Provide the (x, y) coordinate of the cell's center where the given text is located.  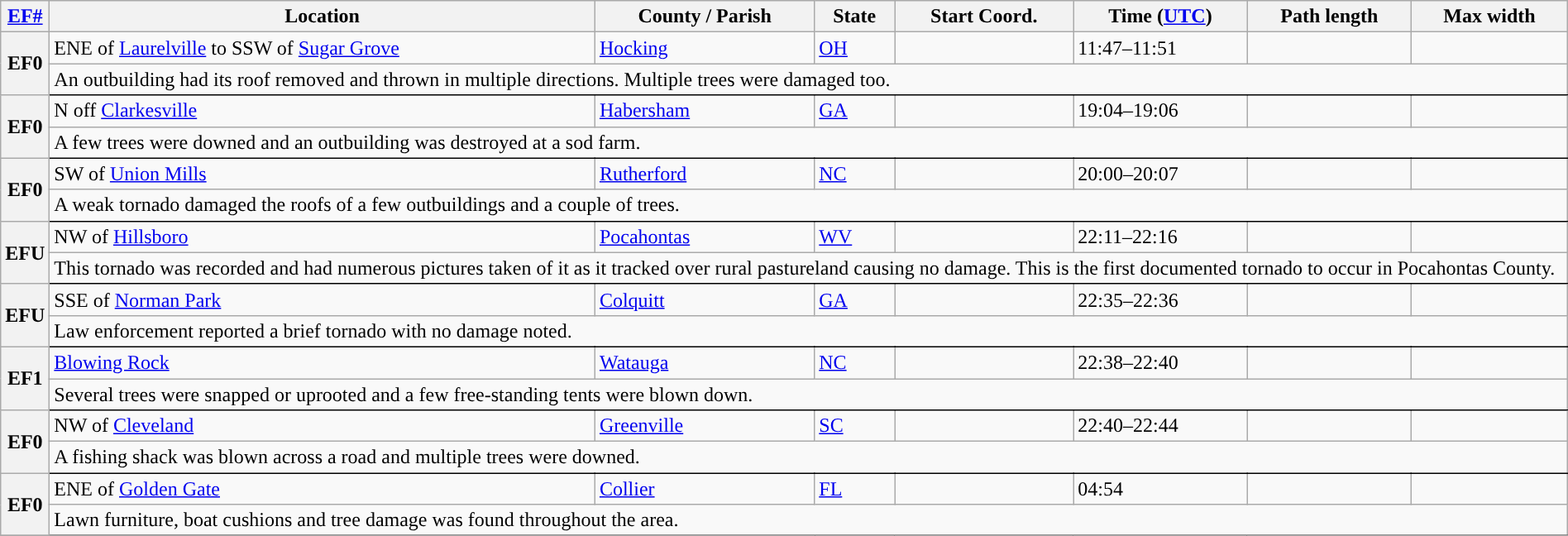
22:38–22:40 (1160, 362)
NW of Cleveland (323, 426)
19:04–19:06 (1160, 111)
Collier (705, 489)
Law enforcement reported a brief tornado with no damage noted. (809, 331)
N off Clarkesville (323, 111)
State (855, 17)
Path length (1330, 17)
Greenville (705, 426)
WV (855, 237)
Start Coord. (984, 17)
OH (855, 48)
EF1 (25, 378)
Colquitt (705, 299)
EF# (25, 17)
NW of Hillsboro (323, 237)
Time (UTC) (1160, 17)
22:40–22:44 (1160, 426)
Blowing Rock (323, 362)
SSE of Norman Park (323, 299)
Rutherford (705, 174)
A fishing shack was blown across a road and multiple trees were downed. (809, 457)
Habersham (705, 111)
Max width (1490, 17)
20:00–20:07 (1160, 174)
Lawn furniture, boat cushions and tree damage was found throughout the area. (809, 520)
Watauga (705, 362)
County / Parish (705, 17)
22:11–22:16 (1160, 237)
11:47–11:51 (1160, 48)
ENE of Golden Gate (323, 489)
FL (855, 489)
Hocking (705, 48)
ENE of Laurelville to SSW of Sugar Grove (323, 48)
Pocahontas (705, 237)
A weak tornado damaged the roofs of a few outbuildings and a couple of trees. (809, 205)
An outbuilding had its roof removed and thrown in multiple directions. Multiple trees were damaged too. (809, 79)
04:54 (1160, 489)
Several trees were snapped or uprooted and a few free-standing tents were blown down. (809, 395)
SW of Union Mills (323, 174)
Location (323, 17)
SC (855, 426)
22:35–22:36 (1160, 299)
A few trees were downed and an outbuilding was destroyed at a sod farm. (809, 142)
